Locate the cell with the specified text and output its [x, y] center coordinate. 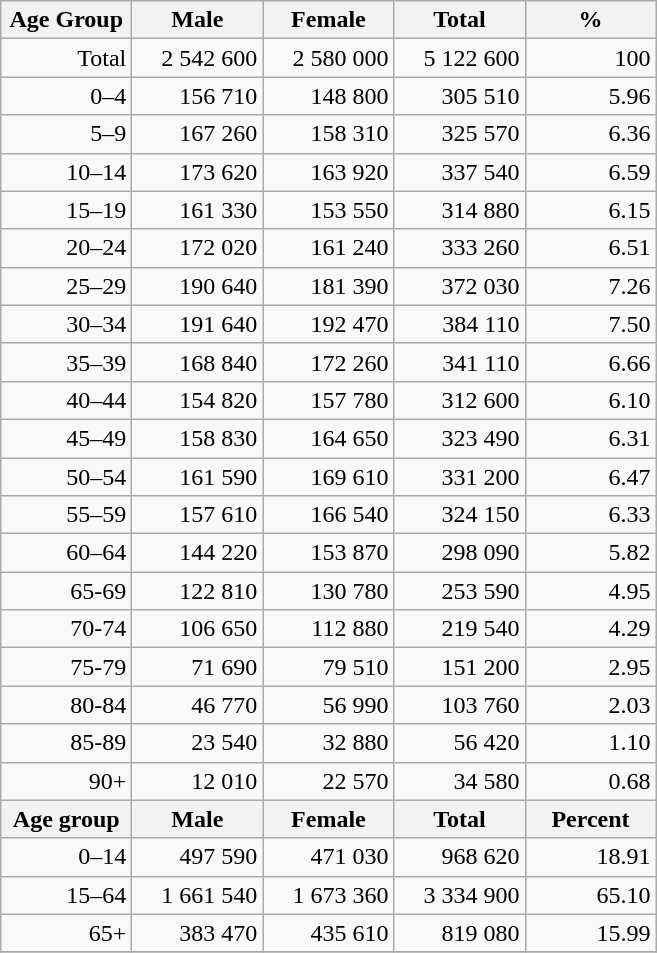
1.10 [590, 743]
168 840 [198, 362]
10–14 [66, 172]
6.36 [590, 134]
181 390 [328, 286]
2.03 [590, 705]
40–44 [66, 400]
65-69 [66, 591]
45–49 [66, 438]
6.33 [590, 515]
190 640 [198, 286]
15–64 [66, 895]
Age Group [66, 20]
314 880 [460, 210]
158 830 [198, 438]
6.59 [590, 172]
56 420 [460, 743]
156 710 [198, 96]
4.95 [590, 591]
Age group [66, 819]
219 540 [460, 629]
15–19 [66, 210]
0.68 [590, 781]
384 110 [460, 324]
253 590 [460, 591]
497 590 [198, 857]
25–29 [66, 286]
2.95 [590, 667]
100 [590, 58]
20–24 [66, 248]
331 200 [460, 477]
23 540 [198, 743]
5–9 [66, 134]
325 570 [460, 134]
151 200 [460, 667]
12 010 [198, 781]
173 620 [198, 172]
471 030 [328, 857]
341 110 [460, 362]
435 610 [328, 933]
6.31 [590, 438]
163 920 [328, 172]
172 020 [198, 248]
172 260 [328, 362]
337 540 [460, 172]
0–4 [66, 96]
191 640 [198, 324]
6.15 [590, 210]
80-84 [66, 705]
166 540 [328, 515]
2 580 000 [328, 58]
50–54 [66, 477]
55–59 [66, 515]
18.91 [590, 857]
4.29 [590, 629]
6.66 [590, 362]
169 610 [328, 477]
65.10 [590, 895]
7.50 [590, 324]
161 240 [328, 248]
71 690 [198, 667]
819 080 [460, 933]
7.26 [590, 286]
323 490 [460, 438]
79 510 [328, 667]
164 650 [328, 438]
324 150 [460, 515]
46 770 [198, 705]
298 090 [460, 553]
130 780 [328, 591]
5 122 600 [460, 58]
90+ [66, 781]
148 800 [328, 96]
106 650 [198, 629]
103 760 [460, 705]
65+ [66, 933]
15.99 [590, 933]
192 470 [328, 324]
122 810 [198, 591]
0–14 [66, 857]
2 542 600 [198, 58]
112 880 [328, 629]
6.51 [590, 248]
Percent [590, 819]
32 880 [328, 743]
1 673 360 [328, 895]
968 620 [460, 857]
158 310 [328, 134]
22 570 [328, 781]
5.96 [590, 96]
161 330 [198, 210]
85-89 [66, 743]
167 260 [198, 134]
56 990 [328, 705]
161 590 [198, 477]
157 780 [328, 400]
5.82 [590, 553]
35–39 [66, 362]
154 820 [198, 400]
60–64 [66, 553]
312 600 [460, 400]
6.10 [590, 400]
6.47 [590, 477]
75-79 [66, 667]
34 580 [460, 781]
144 220 [198, 553]
153 550 [328, 210]
70-74 [66, 629]
305 510 [460, 96]
333 260 [460, 248]
3 334 900 [460, 895]
153 870 [328, 553]
% [590, 20]
383 470 [198, 933]
30–34 [66, 324]
157 610 [198, 515]
1 661 540 [198, 895]
372 030 [460, 286]
